Return the (x, y) coordinate for the center point of the cell that contains the specified text.  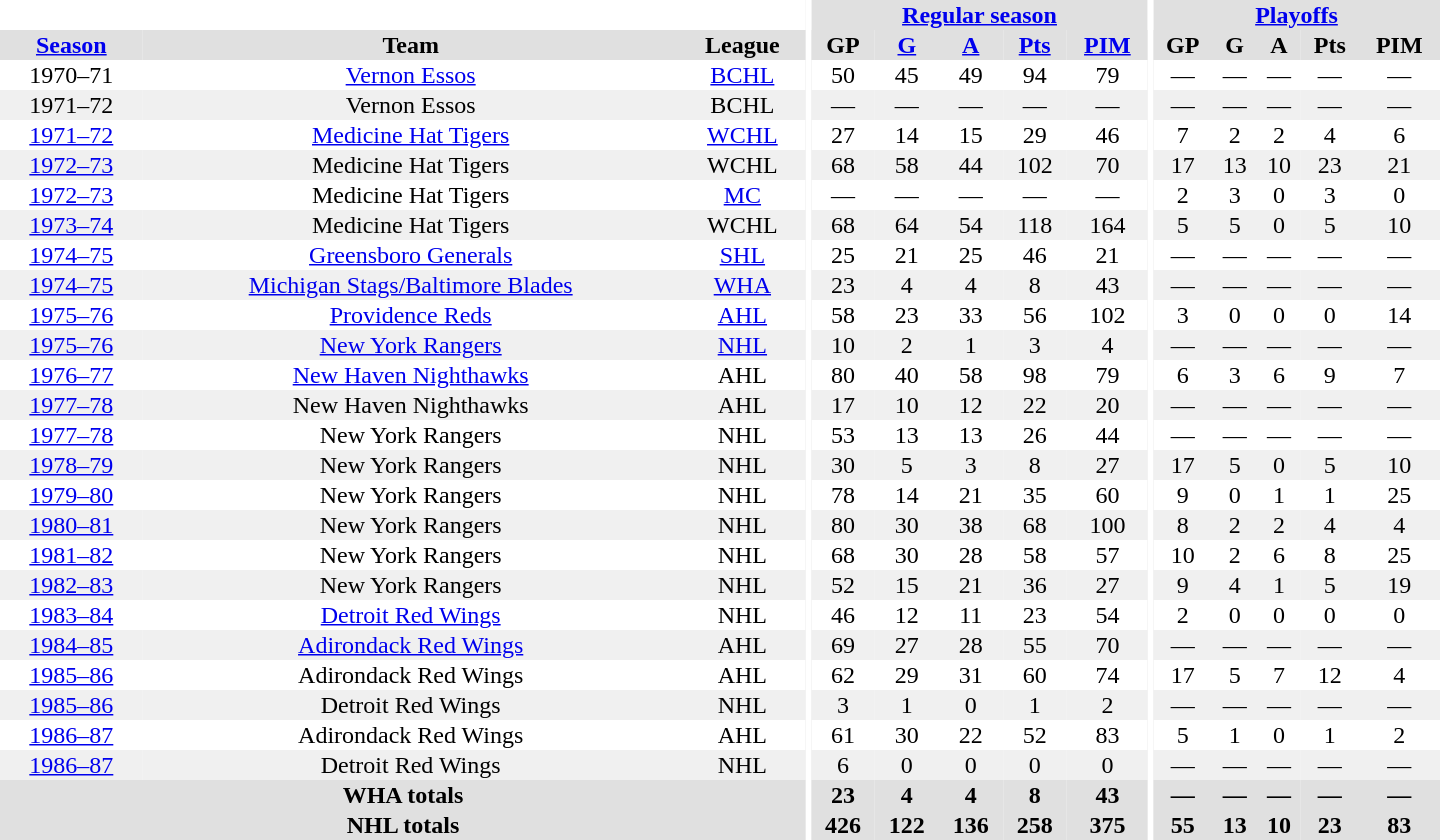
40 (907, 375)
SHL (742, 255)
64 (907, 225)
38 (971, 525)
League (742, 45)
20 (1108, 405)
1973–74 (72, 225)
53 (843, 435)
31 (971, 675)
122 (907, 825)
50 (843, 75)
33 (971, 315)
100 (1108, 525)
26 (1035, 435)
Michigan Stags/Baltimore Blades (411, 285)
1976–77 (72, 375)
1979–80 (72, 495)
375 (1108, 825)
Greensboro Generals (411, 255)
Playoffs (1296, 15)
1982–83 (72, 585)
WHA totals (403, 795)
69 (843, 645)
Providence Reds (411, 315)
61 (843, 735)
45 (907, 75)
35 (1035, 495)
NHL totals (403, 825)
Team (411, 45)
426 (843, 825)
19 (1399, 585)
1970–71 (72, 75)
94 (1035, 75)
118 (1035, 225)
1978–79 (72, 465)
164 (1108, 225)
98 (1035, 375)
11 (971, 615)
1983–84 (72, 615)
62 (843, 675)
56 (1035, 315)
78 (843, 495)
MC (742, 195)
WHA (742, 285)
Regular season (980, 15)
36 (1035, 585)
136 (971, 825)
1981–82 (72, 555)
74 (1108, 675)
1980–81 (72, 525)
1984–85 (72, 645)
49 (971, 75)
258 (1035, 825)
57 (1108, 555)
Season (72, 45)
